Provide the [x, y] coordinate of the cell's center where the given text is located.  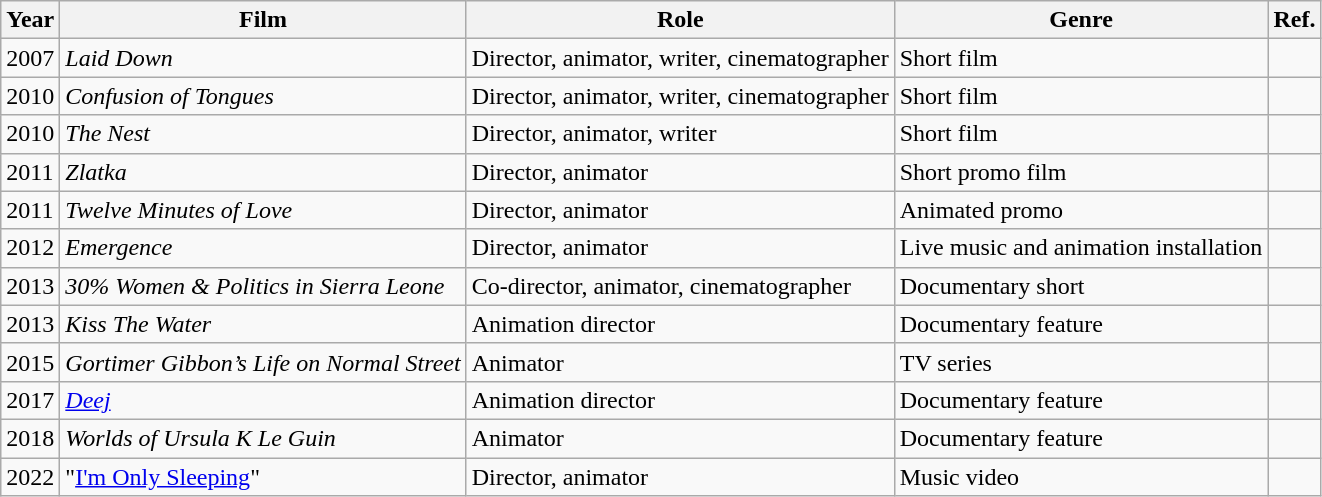
2018 [30, 438]
Worlds of Ursula K Le Guin [263, 438]
2007 [30, 58]
Animated promo [1081, 210]
Kiss The Water [263, 324]
Director, animator, writer [680, 134]
Documentary short [1081, 286]
2022 [30, 477]
2015 [30, 362]
Music video [1081, 477]
Film [263, 20]
TV series [1081, 362]
Gortimer Gibbon’s Life on Normal Street [263, 362]
Genre [1081, 20]
2012 [30, 248]
Role [680, 20]
Confusion of Tongues [263, 96]
The Nest [263, 134]
Deej [263, 400]
Co-director, animator, cinematographer [680, 286]
Twelve Minutes of Love [263, 210]
Year [30, 20]
Ref. [1294, 20]
30% Women & Politics in Sierra Leone [263, 286]
2017 [30, 400]
Zlatka [263, 172]
Emergence [263, 248]
Short promo film [1081, 172]
Live music and animation installation [1081, 248]
"I'm Only Sleeping" [263, 477]
Laid Down [263, 58]
